For the text-containing cell, return its midpoint in [x, y] coordinate format. 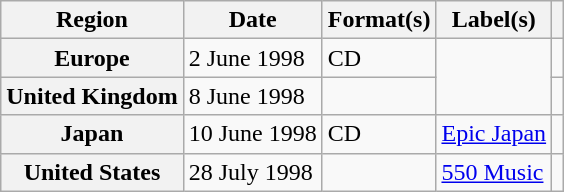
Japan [92, 134]
28 July 1998 [252, 172]
Epic Japan [494, 134]
2 June 1998 [252, 58]
United Kingdom [92, 96]
Format(s) [379, 20]
Label(s) [494, 20]
United States [92, 172]
Europe [92, 58]
8 June 1998 [252, 96]
Date [252, 20]
Region [92, 20]
550 Music [494, 172]
10 June 1998 [252, 134]
